Provide the (X, Y) coordinate of the cell's center where the given text is located.  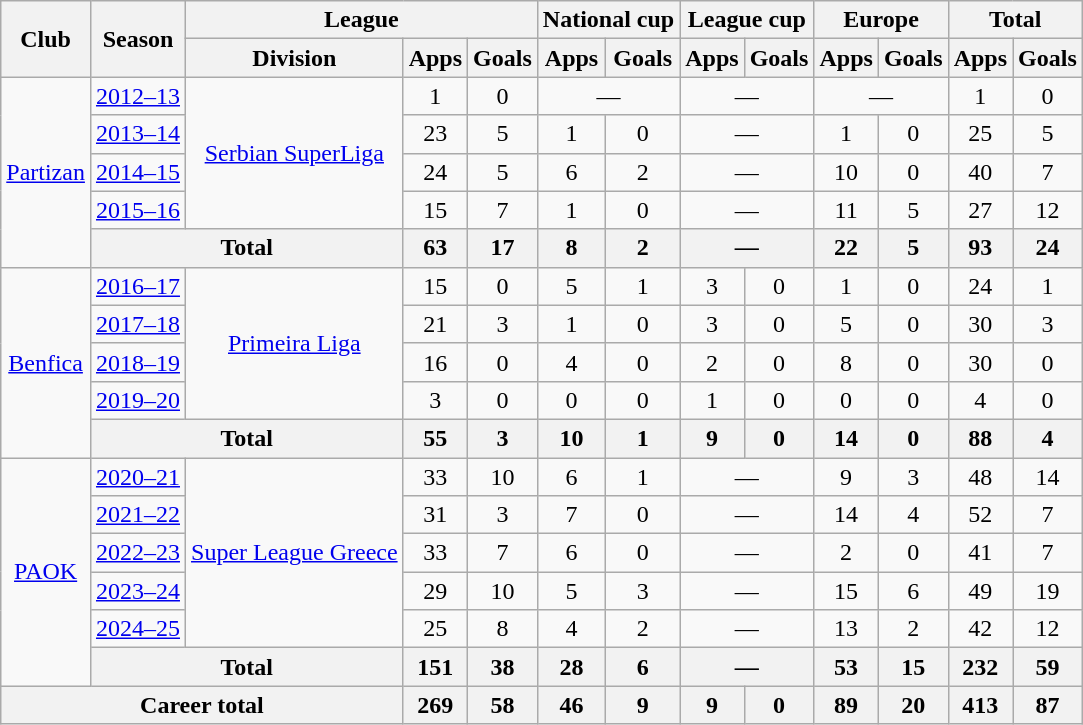
22 (846, 248)
2016–17 (138, 286)
55 (435, 438)
21 (435, 324)
2023–24 (138, 591)
Season (138, 39)
28 (571, 667)
49 (980, 591)
Europe (881, 20)
88 (980, 438)
16 (435, 362)
Super League Greece (295, 553)
59 (1048, 667)
2017–18 (138, 324)
46 (571, 705)
48 (980, 477)
58 (503, 705)
151 (435, 667)
17 (503, 248)
Primeira Liga (295, 343)
National cup (608, 20)
2020–21 (138, 477)
19 (1048, 591)
13 (846, 629)
40 (980, 172)
23 (435, 134)
2015–16 (138, 210)
413 (980, 705)
93 (980, 248)
11 (846, 210)
269 (435, 705)
20 (913, 705)
29 (435, 591)
2021–22 (138, 515)
League cup (747, 20)
Club (46, 39)
31 (435, 515)
232 (980, 667)
2012–13 (138, 96)
87 (1048, 705)
2018–19 (138, 362)
Career total (202, 705)
Serbian SuperLiga (295, 153)
63 (435, 248)
Partizan (46, 172)
53 (846, 667)
27 (980, 210)
2019–20 (138, 400)
2022–23 (138, 553)
2013–14 (138, 134)
League (362, 20)
89 (846, 705)
2014–15 (138, 172)
PAOK (46, 572)
Division (295, 58)
38 (503, 667)
Benfica (46, 362)
41 (980, 553)
2024–25 (138, 629)
42 (980, 629)
52 (980, 515)
